For the text-containing cell, return its midpoint in (X, Y) coordinate format. 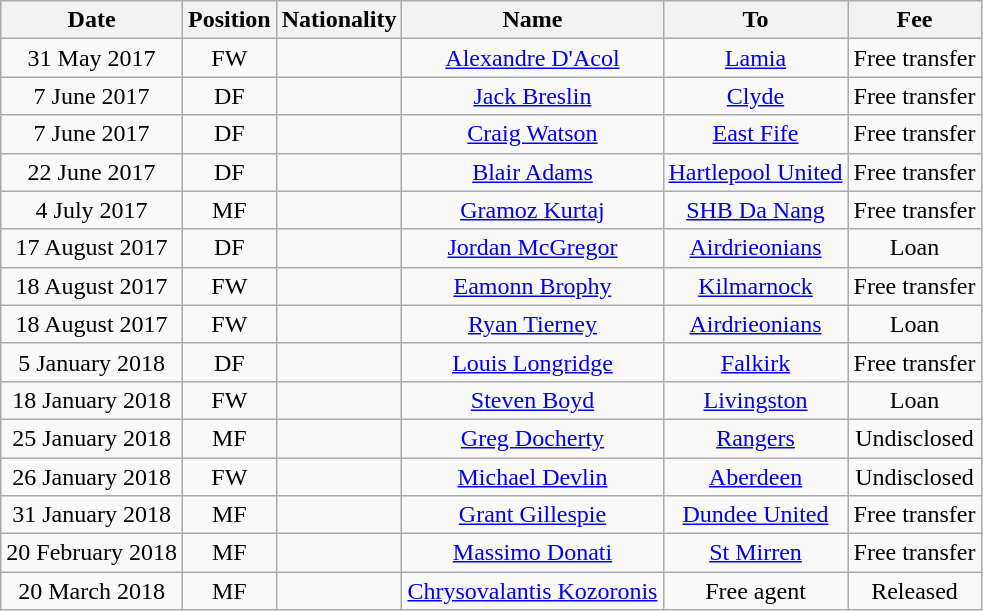
Kilmarnock (756, 286)
Alexandre D'Acol (532, 58)
Rangers (756, 438)
Chrysovalantis Kozoronis (532, 591)
Ryan Tierney (532, 324)
Greg Docherty (532, 438)
Massimo Donati (532, 553)
Livingston (756, 400)
17 August 2017 (92, 248)
To (756, 20)
Hartlepool United (756, 172)
East Fife (756, 134)
Craig Watson (532, 134)
26 January 2018 (92, 477)
Name (532, 20)
22 June 2017 (92, 172)
Blair Adams (532, 172)
Aberdeen (756, 477)
20 March 2018 (92, 591)
Grant Gillespie (532, 515)
Jordan McGregor (532, 248)
20 February 2018 (92, 553)
31 January 2018 (92, 515)
Nationality (339, 20)
Lamia (756, 58)
Position (229, 20)
4 July 2017 (92, 210)
Louis Longridge (532, 362)
Falkirk (756, 362)
Released (914, 591)
25 January 2018 (92, 438)
Jack Breslin (532, 96)
St Mirren (756, 553)
31 May 2017 (92, 58)
Clyde (756, 96)
Fee (914, 20)
Free agent (756, 591)
Steven Boyd (532, 400)
Gramoz Kurtaj (532, 210)
5 January 2018 (92, 362)
18 January 2018 (92, 400)
Dundee United (756, 515)
Eamonn Brophy (532, 286)
Date (92, 20)
SHB Da Nang (756, 210)
Michael Devlin (532, 477)
